Detect which cell encompasses the target text, then output its [X, Y] center coordinate. 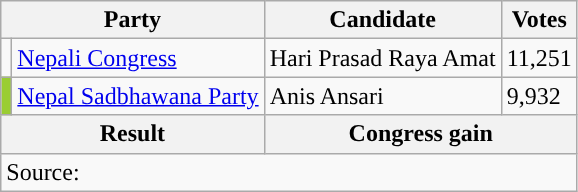
11,251 [539, 58]
9,932 [539, 96]
Congress gain [420, 134]
Anis Ansari [382, 96]
Result [132, 134]
Nepali Congress [138, 58]
Hari Prasad Raya Amat [382, 58]
Party [132, 20]
Candidate [382, 20]
Votes [539, 20]
Nepal Sadbhawana Party [138, 96]
Source: [290, 172]
